Provide the (x, y) coordinate of the cell's center where the given text is located.  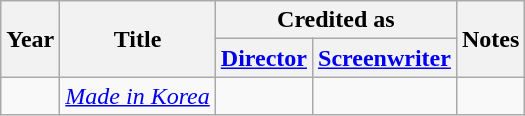
Year (30, 39)
Title (138, 39)
Made in Korea (138, 96)
Credited as (336, 20)
Notes (490, 39)
Director (264, 58)
Screenwriter (385, 58)
